Return the [X, Y] coordinate for the center point of the cell that contains the specified text.  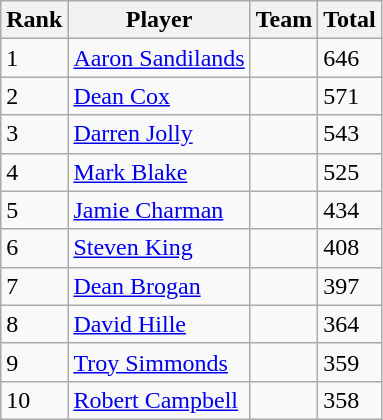
1 [34, 58]
571 [350, 96]
Dean Brogan [159, 286]
2 [34, 96]
5 [34, 210]
525 [350, 172]
Mark Blake [159, 172]
Robert Campbell [159, 400]
Jamie Charman [159, 210]
9 [34, 362]
Troy Simmonds [159, 362]
408 [350, 248]
4 [34, 172]
358 [350, 400]
Dean Cox [159, 96]
Rank [34, 20]
364 [350, 324]
Player [159, 20]
8 [34, 324]
Team [284, 20]
3 [34, 134]
Aaron Sandilands [159, 58]
10 [34, 400]
Darren Jolly [159, 134]
7 [34, 286]
543 [350, 134]
Steven King [159, 248]
434 [350, 210]
Total [350, 20]
397 [350, 286]
6 [34, 248]
David Hille [159, 324]
646 [350, 58]
359 [350, 362]
